Find where the given text appears and provide that cell's center as (x, y) coordinate. 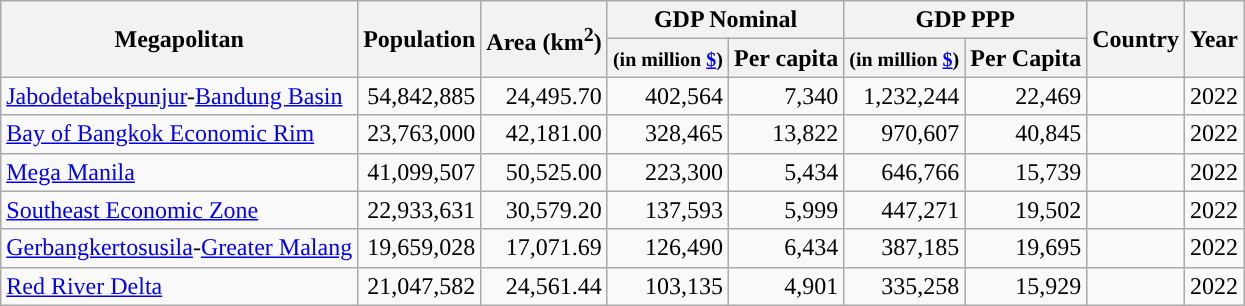
GDP Nominal (725, 20)
103,135 (668, 286)
5,999 (786, 210)
21,047,582 (420, 286)
Southeast Economic Zone (180, 210)
19,659,028 (420, 248)
41,099,507 (420, 172)
Per capita (786, 58)
402,564 (668, 96)
6,434 (786, 248)
5,434 (786, 172)
Year (1214, 39)
17,071.69 (544, 248)
Country (1136, 39)
Population (420, 39)
328,465 (668, 134)
646,766 (904, 172)
24,561.44 (544, 286)
Bay of Bangkok Economic Rim (180, 134)
447,271 (904, 210)
15,929 (1026, 286)
4,901 (786, 286)
42,181.00 (544, 134)
970,607 (904, 134)
19,502 (1026, 210)
23,763,000 (420, 134)
223,300 (668, 172)
13,822 (786, 134)
22,469 (1026, 96)
137,593 (668, 210)
Megapolitan (180, 39)
Gerbangkertosusila-Greater Malang (180, 248)
1,232,244 (904, 96)
Red River Delta (180, 286)
50,525.00 (544, 172)
Jabodetabekpunjur-Bandung Basin (180, 96)
15,739 (1026, 172)
GDP PPP (966, 20)
54,842,885 (420, 96)
Per Capita (1026, 58)
24,495.70 (544, 96)
335,258 (904, 286)
126,490 (668, 248)
19,695 (1026, 248)
7,340 (786, 96)
Area (km2) (544, 39)
30,579.20 (544, 210)
Mega Manila (180, 172)
40,845 (1026, 134)
22,933,631 (420, 210)
387,185 (904, 248)
